Capture the cell that displays the provided text and extract its (x, y) central coordinate. 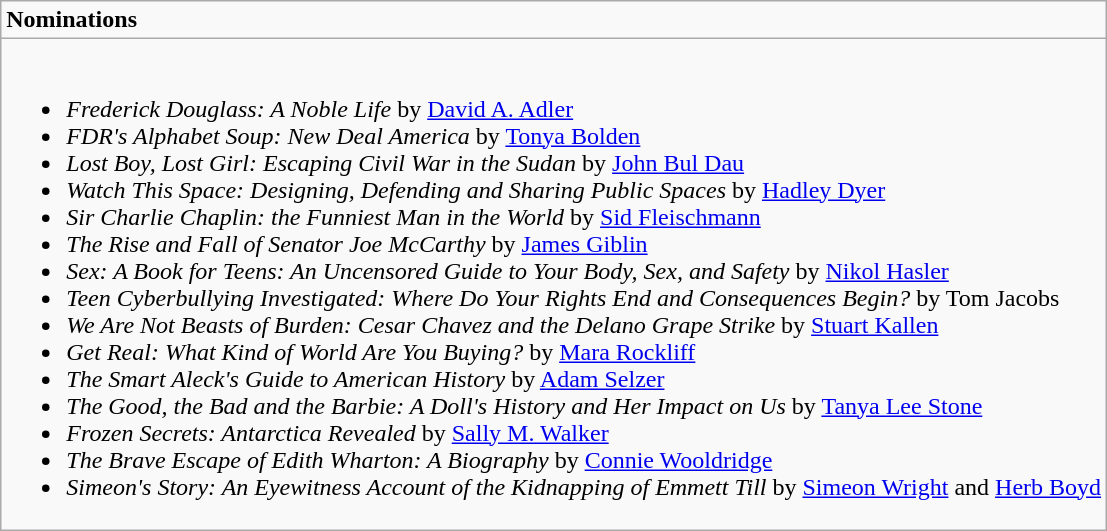
Nominations (554, 20)
